For the text-containing cell, return its midpoint in [X, Y] coordinate format. 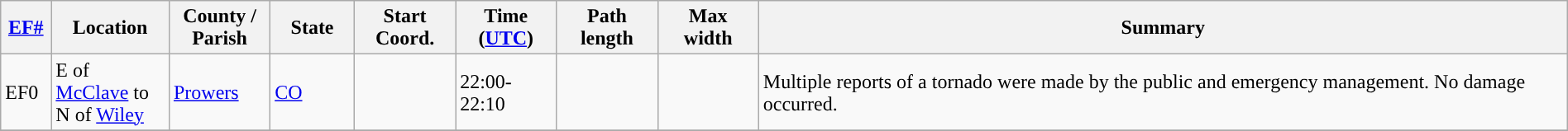
Location [111, 28]
Multiple reports of a tornado were made by the public and emergency management. No damage occurred. [1163, 92]
State [313, 28]
County / Parish [219, 28]
EF0 [26, 92]
CO [313, 92]
Time (UTC) [506, 28]
EF# [26, 28]
22:00-22:10 [506, 92]
Prowers [219, 92]
Max width [708, 28]
Path length [607, 28]
E of McClave to N of Wiley [111, 92]
Start Coord. [404, 28]
Summary [1163, 28]
